Output the (x, y) coordinate of the center of the cell containing the given text.  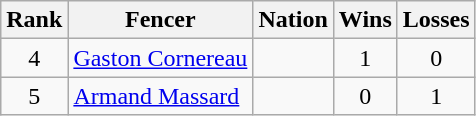
Fencer (160, 20)
Nation (293, 20)
Armand Massard (160, 96)
Rank (34, 20)
Wins (365, 20)
5 (34, 96)
Gaston Cornereau (160, 58)
4 (34, 58)
Losses (436, 20)
